Provide the (X, Y) coordinate of the cell's center where the given text is located.  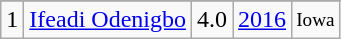
Iowa (316, 20)
Ifeadi Odenigbo (108, 20)
4.0 (212, 20)
2016 (262, 20)
1 (12, 20)
